Provide the (X, Y) coordinate of the cell's center where the given text is located.  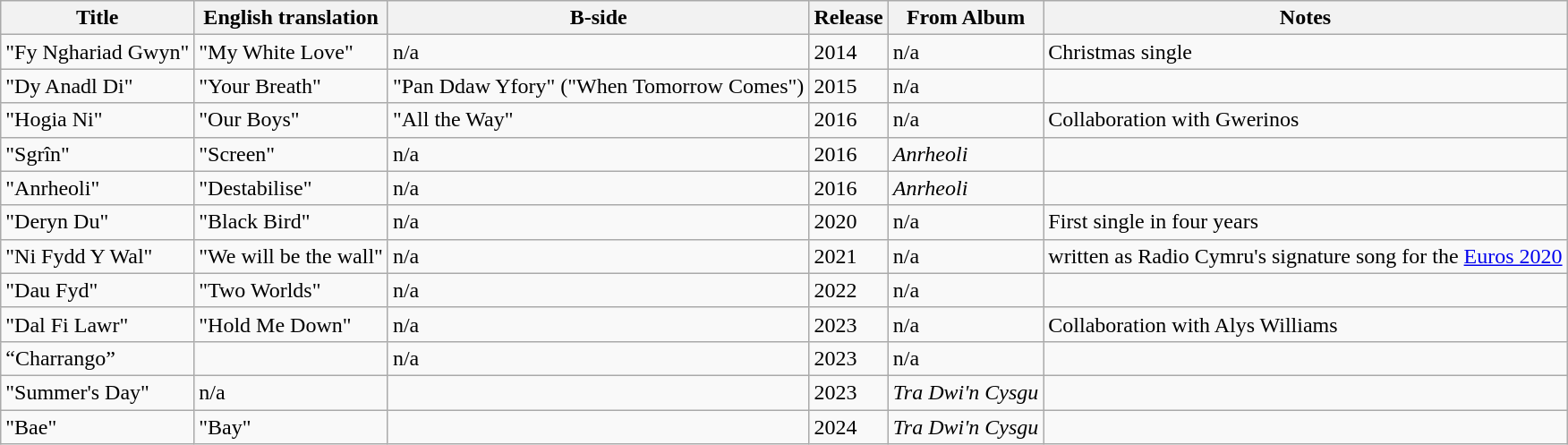
"Dau Fyd" (98, 290)
"Bay" (292, 427)
2014 (848, 52)
Collaboration with Alys Williams (1305, 324)
Christmas single (1305, 52)
"Dy Anadl Di" (98, 86)
First single in four years (1305, 222)
"Dal Fi Lawr" (98, 324)
"Deryn Du" (98, 222)
"Two Worlds" (292, 290)
Release (848, 18)
English translation (292, 18)
"Fy Nghariad Gwyn" (98, 52)
2015 (848, 86)
"We will be the wall" (292, 256)
"Pan Ddaw Yfory" ("When Tomorrow Comes") (598, 86)
2022 (848, 290)
From Album (966, 18)
“Charrango” (98, 358)
"Your Breath" (292, 86)
"Summer's Day" (98, 392)
"Destabilise" (292, 188)
Collaboration with Gwerinos (1305, 120)
"Hold Me Down" (292, 324)
"Ni Fydd Y Wal" (98, 256)
"All the Way" (598, 120)
"Anrheoli" (98, 188)
"Black Bird" (292, 222)
"Screen" (292, 154)
Title (98, 18)
"Hogia Ni" (98, 120)
2024 (848, 427)
written as Radio Cymru's signature song for the Euros 2020 (1305, 256)
Notes (1305, 18)
2021 (848, 256)
2020 (848, 222)
"Sgrîn" (98, 154)
"My White Love" (292, 52)
"Bae" (98, 427)
"Our Boys" (292, 120)
B-side (598, 18)
